Determine the [x, y] coordinate at the center of the cell enclosing the given text.  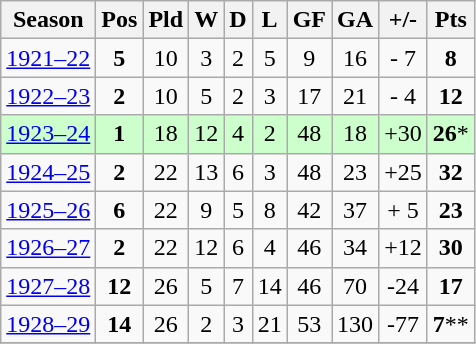
+25 [404, 172]
34 [356, 248]
42 [309, 210]
W [206, 20]
1928–29 [48, 324]
16 [356, 58]
7** [450, 324]
130 [356, 324]
30 [450, 248]
GF [309, 20]
1 [120, 134]
Pts [450, 20]
7 [238, 286]
L [270, 20]
-24 [404, 286]
+30 [404, 134]
Pld [166, 20]
+ 5 [404, 210]
- 7 [404, 58]
13 [206, 172]
26* [450, 134]
+/- [404, 20]
1921–22 [48, 58]
GA [356, 20]
Season [48, 20]
1925–26 [48, 210]
- 4 [404, 96]
1924–25 [48, 172]
37 [356, 210]
32 [450, 172]
1923–24 [48, 134]
70 [356, 286]
1922–23 [48, 96]
Pos [120, 20]
D [238, 20]
+12 [404, 248]
53 [309, 324]
1927–28 [48, 286]
-77 [404, 324]
1926–27 [48, 248]
